Identify which cell holds the provided text, then report its (X, Y) central coordinate. 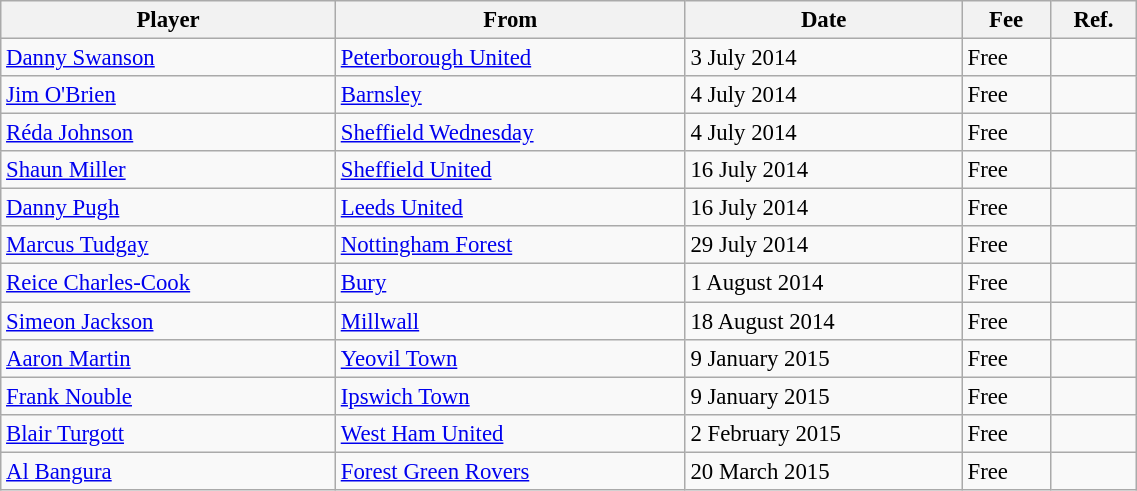
Danny Swanson (168, 58)
Ipswich Town (510, 396)
Ref. (1094, 20)
29 July 2014 (824, 245)
Simeon Jackson (168, 321)
Leeds United (510, 208)
Shaun Miller (168, 170)
Millwall (510, 321)
Yeovil Town (510, 358)
Marcus Tudgay (168, 245)
West Ham United (510, 433)
20 March 2015 (824, 471)
Sheffield United (510, 170)
Fee (1006, 20)
Nottingham Forest (510, 245)
Sheffield Wednesday (510, 133)
Frank Nouble (168, 396)
Al Bangura (168, 471)
Date (824, 20)
2 February 2015 (824, 433)
Blair Turgott (168, 433)
Bury (510, 283)
Barnsley (510, 95)
Aaron Martin (168, 358)
Forest Green Rovers (510, 471)
Danny Pugh (168, 208)
Jim O'Brien (168, 95)
Peterborough United (510, 58)
Reice Charles-Cook (168, 283)
Réda Johnson (168, 133)
Player (168, 20)
From (510, 20)
18 August 2014 (824, 321)
3 July 2014 (824, 58)
1 August 2014 (824, 283)
